Find where the given text appears and provide that cell's center as (x, y) coordinate. 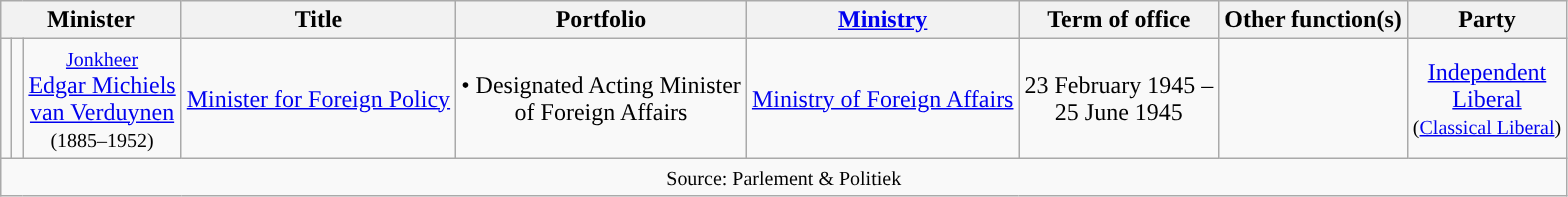
Other function(s) (1314, 20)
Minister for Foreign Policy (318, 98)
Ministry (882, 20)
• Designated Acting Minister of Foreign Affairs (602, 98)
Party (1486, 20)
23 February 1945 – 25 June 1945 (1119, 98)
Portfolio (602, 20)
Ministry of Foreign Affairs (882, 98)
Term of office (1119, 20)
Independent Liberal (Classical Liberal) (1486, 98)
Jonkheer Edgar Michiels van Verduynen (1885–1952) (102, 98)
Minister (91, 20)
Source: Parlement & Politiek (784, 177)
Title (318, 20)
